For the text-containing cell, return its midpoint in (x, y) coordinate format. 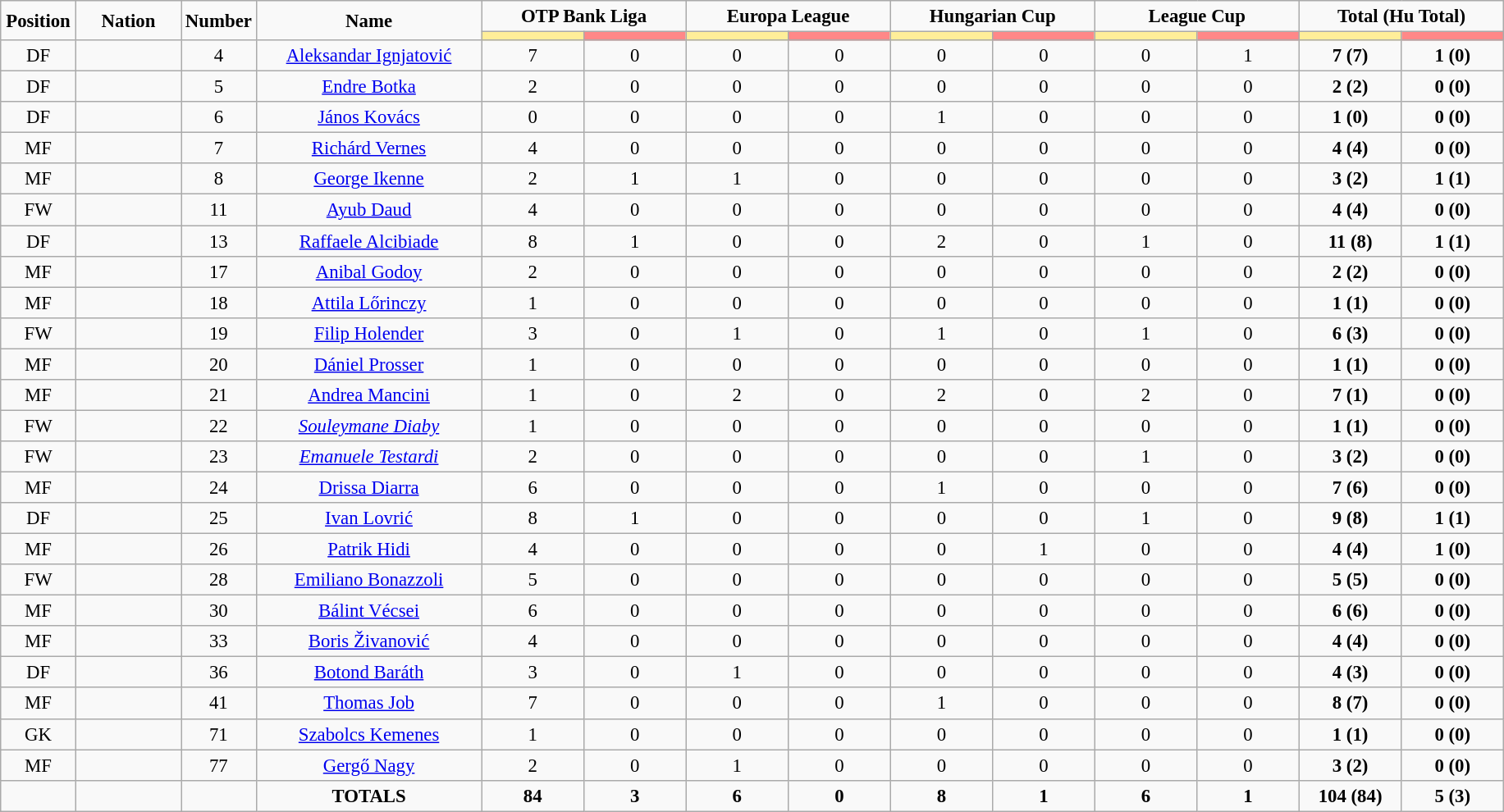
6 (3) (1351, 333)
Attila Lőrinczy (369, 303)
77 (219, 765)
Hungarian Cup (993, 16)
25 (219, 518)
Richárd Vernes (369, 148)
Emiliano Bonazzoli (369, 580)
Endre Botka (369, 87)
20 (219, 364)
9 (8) (1351, 518)
Patrik Hidi (369, 550)
Emanuele Testardi (369, 457)
János Kovács (369, 117)
41 (219, 704)
19 (219, 333)
Botond Baráth (369, 673)
5 (5) (1351, 580)
Name (369, 21)
7 (6) (1351, 487)
18 (219, 303)
TOTALS (369, 796)
Szabolcs Kemenes (369, 734)
104 (84) (1351, 796)
22 (219, 426)
4 (3) (1351, 673)
Anibal Godoy (369, 271)
Raffaele Alcibiade (369, 241)
7 (1) (1351, 395)
11 (8) (1351, 241)
17 (219, 271)
Aleksandar Ignjatović (369, 56)
League Cup (1196, 16)
George Ikenne (369, 180)
Total (Hu Total) (1401, 16)
GK (39, 734)
Number (219, 21)
Ayub Daud (369, 210)
24 (219, 487)
36 (219, 673)
Nation (128, 21)
84 (533, 796)
28 (219, 580)
Bálint Vécsei (369, 611)
OTP Bank Liga (584, 16)
Thomas Job (369, 704)
7 (7) (1351, 56)
30 (219, 611)
13 (219, 241)
71 (219, 734)
Gergő Nagy (369, 765)
Souleymane Diaby (369, 426)
11 (219, 210)
Europa League (788, 16)
8 (7) (1351, 704)
26 (219, 550)
Dániel Prosser (369, 364)
Filip Holender (369, 333)
Ivan Lovrić (369, 518)
23 (219, 457)
Drissa Diarra (369, 487)
33 (219, 641)
21 (219, 395)
Andrea Mancini (369, 395)
5 (3) (1452, 796)
Position (39, 21)
6 (6) (1351, 611)
Boris Živanović (369, 641)
